Detect which cell encompasses the target text, then output its [X, Y] center coordinate. 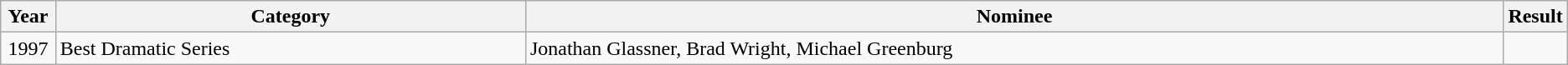
Best Dramatic Series [290, 48]
Nominee [1014, 17]
Category [290, 17]
Result [1535, 17]
Year [28, 17]
1997 [28, 48]
Jonathan Glassner, Brad Wright, Michael Greenburg [1014, 48]
